Provide the (x, y) coordinate of the cell's center where the given text is located.  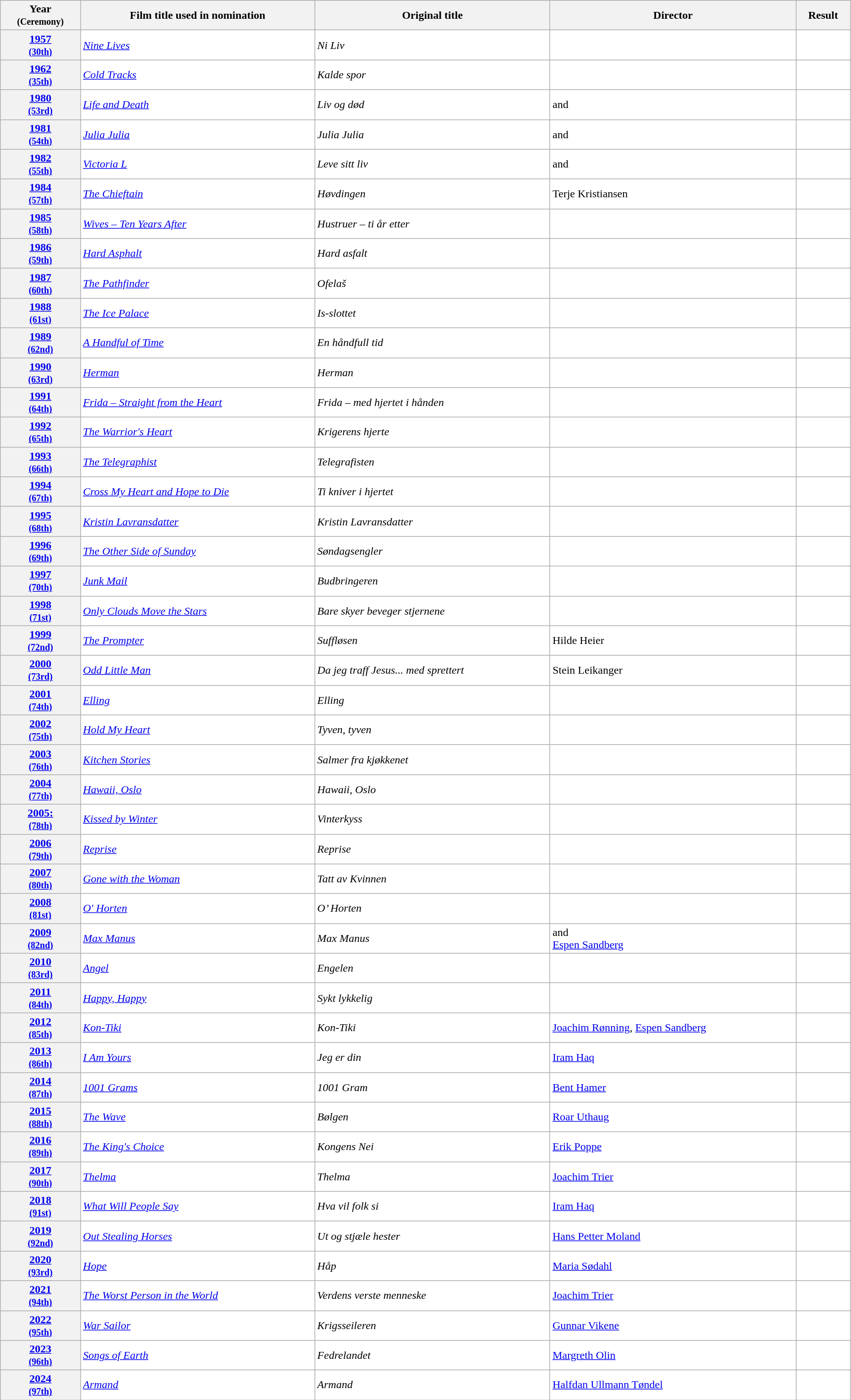
Tatt av Kvinnen (433, 879)
The Chieftain (198, 194)
Hilde Heier (673, 641)
Høvdingen (433, 194)
1988(61st) (40, 313)
2011(84th) (40, 998)
Songs of Earth (198, 1356)
Kitchen Stories (198, 760)
O’ Horten (433, 909)
Cold Tracks (198, 75)
1001 Grams (198, 1087)
Erik Poppe (673, 1147)
1992(65th) (40, 432)
1993(66th) (40, 462)
Only Clouds Move the Stars (198, 611)
Original title (433, 16)
1998(71st) (40, 611)
Engelen (433, 968)
Ni Liv (433, 45)
Out Stealing Horses (198, 1236)
Liv og død (433, 104)
Junk Mail (198, 581)
Happy, Happy (198, 998)
Is-slottet (433, 313)
Hva vil folk si (433, 1206)
1999(72nd) (40, 641)
1982(55th) (40, 164)
1986(59th) (40, 254)
Life and Death (198, 104)
2023(96th) (40, 1356)
1989(62nd) (40, 342)
1957(30th) (40, 45)
2008(81st) (40, 909)
Krigerens hjerte (433, 432)
Terje Kristiansen (673, 194)
Håp (433, 1266)
2010(83rd) (40, 968)
Hard asfalt (433, 254)
2000(73rd) (40, 670)
The Worst Person in the World (198, 1295)
2005:(78th) (40, 819)
Joachim Rønning, Espen Sandberg (673, 1028)
Kalde spor (433, 75)
The Pathfinder (198, 283)
Director (673, 16)
1001 Gram (433, 1087)
Odd Little Man (198, 670)
2019(92nd) (40, 1236)
Leve sitt liv (433, 164)
2007(80th) (40, 879)
2024(97th) (40, 1385)
Angel (198, 968)
1984(57th) (40, 194)
The Ice Palace (198, 313)
Bølgen (433, 1117)
2016(89th) (40, 1147)
Maria Sødahl (673, 1266)
The Telegraphist (198, 462)
Jeg er din (433, 1057)
2012(85th) (40, 1028)
2021(94th) (40, 1295)
The Wave (198, 1117)
War Sailor (198, 1325)
and Espen Sandberg (673, 938)
1996(69th) (40, 551)
I Am Yours (198, 1057)
1987(60th) (40, 283)
Wives – Ten Years After (198, 223)
Ofelaš (433, 283)
Frida – Straight from the Heart (198, 403)
Gone with the Woman (198, 879)
Suffløsen (433, 641)
Hold My Heart (198, 730)
O' Horten (198, 909)
1997(70th) (40, 581)
1985(58th) (40, 223)
Hope (198, 1266)
The King's Choice (198, 1147)
Bent Hamer (673, 1087)
1980(53rd) (40, 104)
2001(74th) (40, 700)
Krigsseileren (433, 1325)
Salmer fra kjøkkenet (433, 760)
Budbringeren (433, 581)
En håndfull tid (433, 342)
Kongens Nei (433, 1147)
Telegrafisten (433, 462)
1995(68th) (40, 522)
A Handful of Time (198, 342)
Vinterkyss (433, 819)
Year(Ceremony) (40, 16)
The Prompter (198, 641)
Hustruer – ti år etter (433, 223)
1962(35th) (40, 75)
2018(91st) (40, 1206)
Verdens verste menneske (433, 1295)
1994(67th) (40, 492)
1981(54th) (40, 135)
Bare skyer beveger stjernene (433, 611)
2009(82nd) (40, 938)
2006(79th) (40, 849)
Tyven, tyven (433, 730)
2004(77th) (40, 789)
2013(86th) (40, 1057)
Da jeg traff Jesus... med sprettert (433, 670)
2015(88th) (40, 1117)
Hans Petter Moland (673, 1236)
The Warrior's Heart (198, 432)
2020(93rd) (40, 1266)
Margreth Olin (673, 1356)
Frida – med hjertet i hånden (433, 403)
The Other Side of Sunday (198, 551)
Ut og stjæle hester (433, 1236)
Kissed by Winter (198, 819)
1990(63rd) (40, 373)
Ti kniver i hjertet (433, 492)
Søndagsengler (433, 551)
2022(95th) (40, 1325)
Sykt lykkelig (433, 998)
2017(90th) (40, 1176)
Result (823, 16)
Cross My Heart and Hope to Die (198, 492)
Stein Leikanger (673, 670)
Fedrelandet (433, 1356)
2002(75th) (40, 730)
What Will People Say (198, 1206)
Gunnar Vikene (673, 1325)
Hard Asphalt (198, 254)
1991(64th) (40, 403)
Victoria L (198, 164)
2014(87th) (40, 1087)
Halfdan Ullmann Tøndel (673, 1385)
Film title used in nomination (198, 16)
Roar Uthaug (673, 1117)
2003(76th) (40, 760)
Nine Lives (198, 45)
